Scan for the cell matching the given text and deliver its (x, y) coordinate at center. 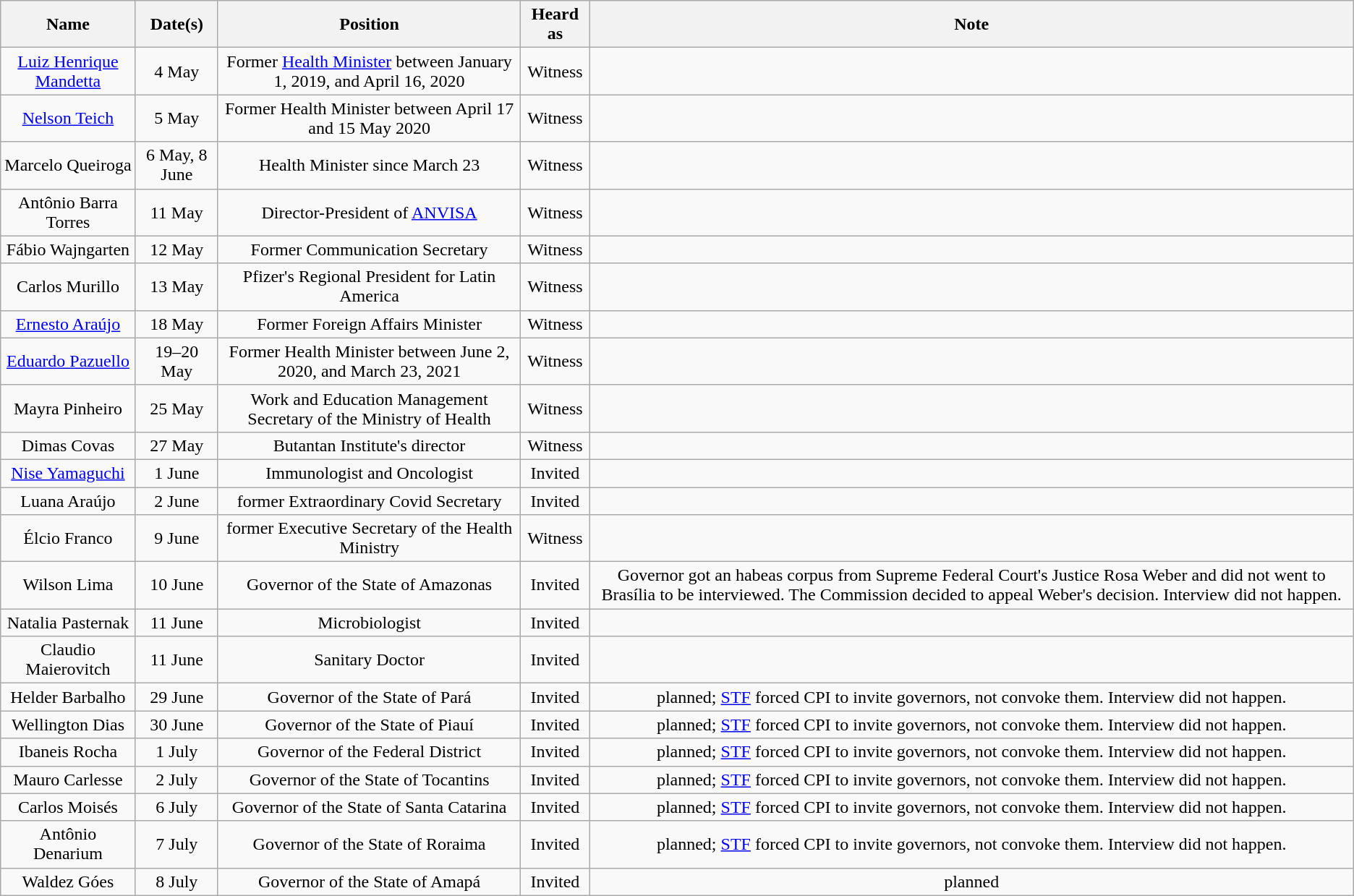
Ibaneis Rocha (68, 752)
Former Communication Secretary (369, 249)
Governor of the State of Amapá (369, 882)
Date(s) (176, 25)
Nise Yamaguchi (68, 473)
30 June (176, 725)
Antônio Barra Torres (68, 213)
13 May (176, 286)
Work and Education Management Secretary of the Ministry of Health (369, 408)
25 May (176, 408)
5 May (176, 119)
Former Health Minister between January 1, 2019, and April 16, 2020 (369, 71)
Sanitary Doctor (369, 660)
Waldez Góes (68, 882)
6 July (176, 807)
1 July (176, 752)
Note (971, 25)
Governor of the State of Roraima (369, 845)
1 June (176, 473)
Former Health Minister between June 2, 2020, and March 23, 2021 (369, 362)
2 June (176, 501)
19–20 May (176, 362)
Fábio Wajngarten (68, 249)
2 July (176, 780)
12 May (176, 249)
planned (971, 882)
Carlos Murillo (68, 286)
Wellington Dias (68, 725)
Position (369, 25)
Immunologist and Oncologist (369, 473)
7 July (176, 845)
Governor of the State of Amazonas (369, 586)
Governor of the Federal District (369, 752)
29 June (176, 697)
8 July (176, 882)
Eduardo Pazuello (68, 362)
former Executive Secretary of the Health Ministry (369, 538)
Natalia Pasternak (68, 623)
Marcelo Queiroga (68, 165)
9 June (176, 538)
Carlos Moisés (68, 807)
Health Minister since March 23 (369, 165)
Microbiologist (369, 623)
6 May, 8 June (176, 165)
Former Health Minister between April 17 and 15 May 2020 (369, 119)
former Extraordinary Covid Secretary (369, 501)
Luiz Henrique Mandetta (68, 71)
Mayra Pinheiro (68, 408)
Pfizer's Regional President for Latin America (369, 286)
Butantan Institute's director (369, 445)
Claudio Maierovitch (68, 660)
Nelson Teich (68, 119)
Governor of the State of Piauí (369, 725)
Former Foreign Affairs Minister (369, 324)
Dimas Covas (68, 445)
Wilson Lima (68, 586)
Governor of the State of Pará (369, 697)
Director-President of ANVISA (369, 213)
4 May (176, 71)
Mauro Carlesse (68, 780)
27 May (176, 445)
11 May (176, 213)
Governor of the State of Tocantins (369, 780)
Governor of the State of Santa Catarina (369, 807)
Luana Araújo (68, 501)
18 May (176, 324)
10 June (176, 586)
Helder Barbalho (68, 697)
Antônio Denarium (68, 845)
Name (68, 25)
Heard as (555, 25)
Élcio Franco (68, 538)
Ernesto Araújo (68, 324)
